Find where the given text appears and provide that cell's center as (X, Y) coordinate. 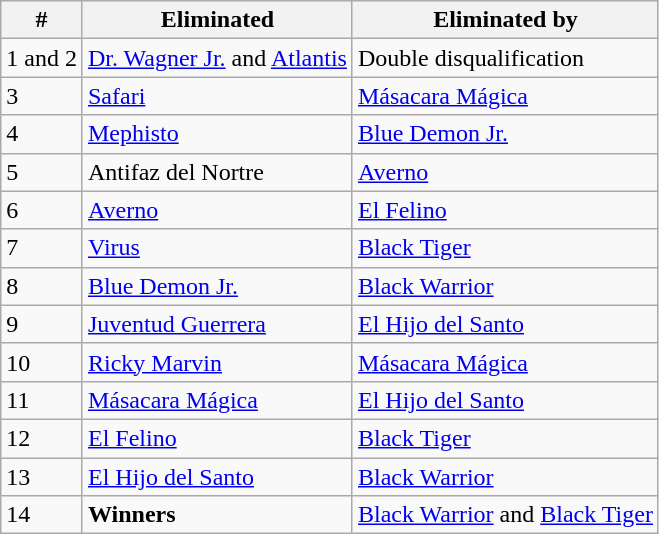
11 (42, 400)
Virus (217, 248)
8 (42, 286)
9 (42, 324)
Dr. Wagner Jr. and Atlantis (217, 58)
Double disqualification (505, 58)
Eliminated (217, 20)
Black Warrior and Black Tiger (505, 515)
Antifaz del Nortre (217, 172)
3 (42, 96)
Juventud Guerrera (217, 324)
5 (42, 172)
14 (42, 515)
1 and 2 (42, 58)
7 (42, 248)
Winners (217, 515)
13 (42, 477)
12 (42, 438)
# (42, 20)
6 (42, 210)
Ricky Marvin (217, 362)
Mephisto (217, 134)
10 (42, 362)
Safari (217, 96)
4 (42, 134)
Eliminated by (505, 20)
